Identify which cell holds the provided text, then report its (x, y) central coordinate. 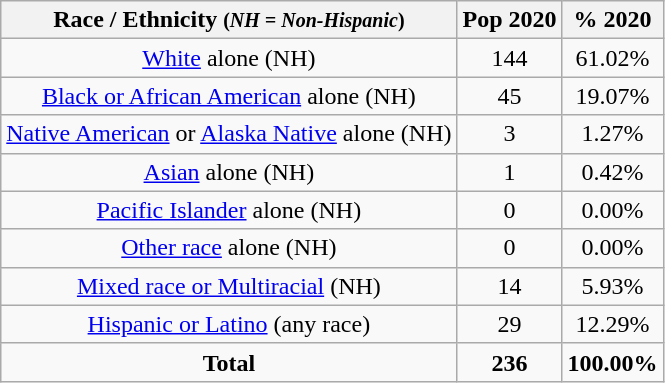
3 (510, 134)
White alone (NH) (229, 58)
61.02% (612, 58)
Black or African American alone (NH) (229, 96)
45 (510, 96)
14 (510, 286)
Native American or Alaska Native alone (NH) (229, 134)
1 (510, 172)
Pop 2020 (510, 20)
144 (510, 58)
236 (510, 362)
12.29% (612, 324)
Race / Ethnicity (NH = Non-Hispanic) (229, 20)
100.00% (612, 362)
Hispanic or Latino (any race) (229, 324)
Total (229, 362)
Other race alone (NH) (229, 248)
Asian alone (NH) (229, 172)
5.93% (612, 286)
Pacific Islander alone (NH) (229, 210)
1.27% (612, 134)
0.42% (612, 172)
% 2020 (612, 20)
29 (510, 324)
19.07% (612, 96)
Mixed race or Multiracial (NH) (229, 286)
